Locate the cell with the specified text and output its (X, Y) center coordinate. 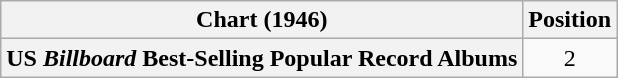
Chart (1946) (262, 20)
Position (570, 20)
US Billboard Best-Selling Popular Record Albums (262, 58)
2 (570, 58)
